From the cell containing the given text, extract its center point as [x, y] coordinate. 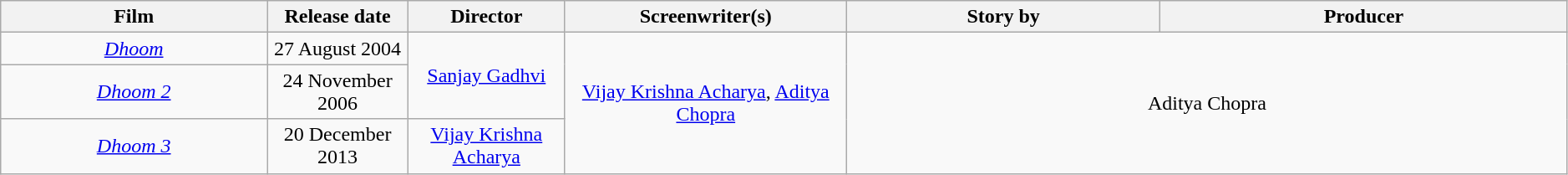
Aditya Chopra [1208, 103]
Dhoom 2 [134, 92]
Release date [337, 17]
Screenwriter(s) [706, 17]
Vijay Krishna Acharya [486, 146]
24 November 2006 [337, 92]
Dhoom 3 [134, 146]
Film [134, 17]
20 December 2013 [337, 146]
Producer [1364, 17]
Vijay Krishna Acharya, Aditya Chopra [706, 103]
Sanjay Gadhvi [486, 75]
Story by [1004, 17]
Director [486, 17]
27 August 2004 [337, 49]
Dhoom [134, 49]
